Output the [x, y] coordinate of the center of the cell containing the given text.  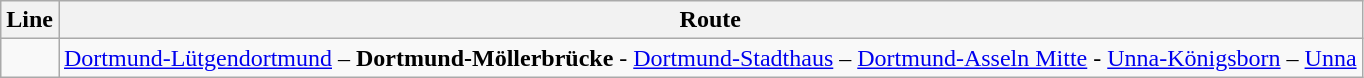
Line [30, 20]
Route [710, 20]
Dortmund-Lütgendortmund – Dortmund-Möllerbrücke - Dortmund-Stadthaus – Dortmund-Asseln Mitte - Unna-Königsborn – Unna [710, 58]
